Identify which cell holds the provided text, then report its (X, Y) central coordinate. 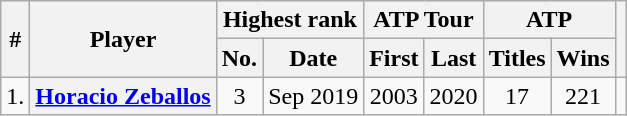
1. (16, 96)
221 (583, 96)
Last (454, 58)
Horacio Zeballos (123, 96)
17 (517, 96)
ATP Tour (424, 20)
2020 (454, 96)
ATP (549, 20)
Sep 2019 (314, 96)
Titles (517, 58)
First (394, 58)
Date (314, 58)
3 (239, 96)
Player (123, 39)
# (16, 39)
2003 (394, 96)
Wins (583, 58)
Highest rank (290, 20)
No. (239, 58)
